Scan for the cell matching the given text and deliver its (x, y) coordinate at center. 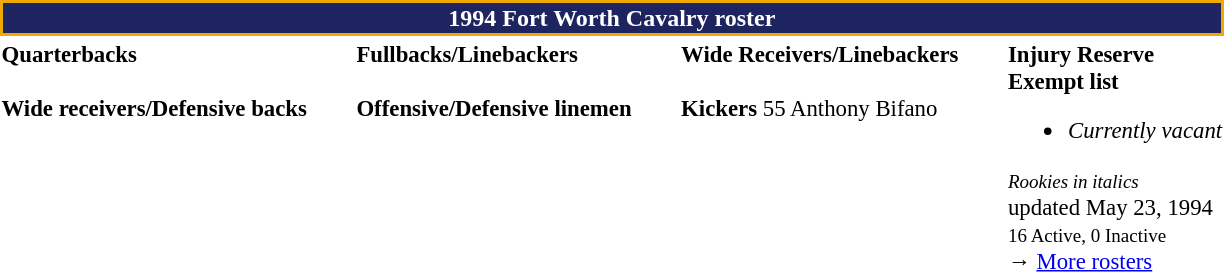
1994 Fort Worth Cavalry roster (612, 18)
